Extract the [x, y] coordinate from the center of the cell holding the provided text.  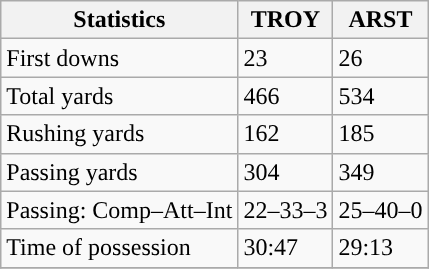
Total yards [120, 96]
Passing: Comp–Att–Int [120, 210]
534 [380, 96]
Time of possession [120, 248]
466 [286, 96]
349 [380, 172]
29:13 [380, 248]
ARST [380, 20]
Statistics [120, 20]
26 [380, 58]
Passing yards [120, 172]
22–33–3 [286, 210]
23 [286, 58]
Rushing yards [120, 134]
First downs [120, 58]
25–40–0 [380, 210]
30:47 [286, 248]
304 [286, 172]
TROY [286, 20]
185 [380, 134]
162 [286, 134]
